For the text-containing cell, return its midpoint in (X, Y) coordinate format. 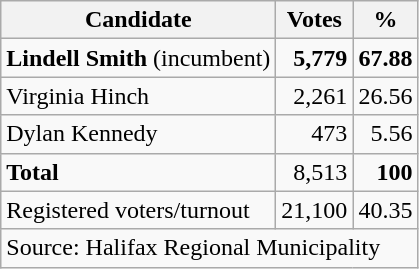
5.56 (386, 134)
8,513 (314, 172)
473 (314, 134)
21,100 (314, 210)
Lindell Smith (incumbent) (138, 58)
Virginia Hinch (138, 96)
5,779 (314, 58)
% (386, 20)
100 (386, 172)
Candidate (138, 20)
Source: Halifax Regional Municipality (210, 248)
Dylan Kennedy (138, 134)
26.56 (386, 96)
Registered voters/turnout (138, 210)
67.88 (386, 58)
Total (138, 172)
40.35 (386, 210)
Votes (314, 20)
2,261 (314, 96)
